Determine the [X, Y] coordinate at the center of the cell enclosing the given text.  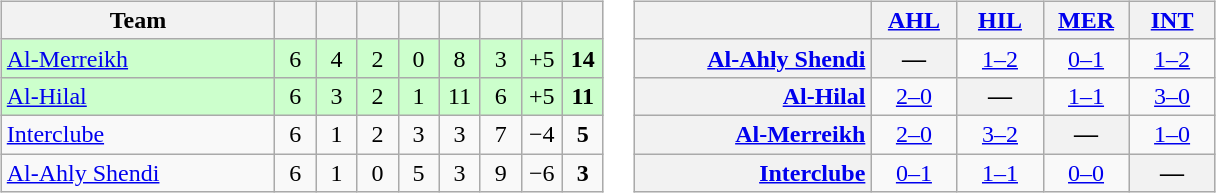
9 [500, 173]
0–0 [1086, 173]
14 [582, 58]
MER [1086, 20]
8 [460, 58]
HIL [1000, 20]
4 [336, 58]
INT [1172, 20]
1–0 [1172, 134]
3–2 [1000, 134]
7 [500, 134]
Team [138, 20]
−6 [542, 173]
AHL [914, 20]
−4 [542, 134]
3–0 [1172, 96]
